Search for the cell housing the specified text and yield its (X, Y) center coordinate. 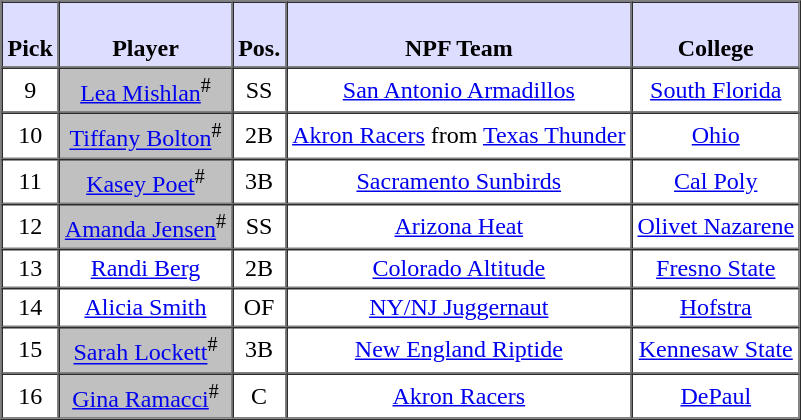
9 (30, 90)
Randi Berg (146, 268)
NPF Team (458, 35)
Amanda Jensen# (146, 226)
C (259, 396)
San Antonio Armadillos (458, 90)
College (716, 35)
Olivet Nazarene (716, 226)
Hofstra (716, 308)
Gina Ramacci# (146, 396)
Ohio (716, 136)
Sacramento Sunbirds (458, 180)
15 (30, 350)
Pick (30, 35)
New England Riptide (458, 350)
16 (30, 396)
Akron Racers from Texas Thunder (458, 136)
Alicia Smith (146, 308)
Pos. (259, 35)
OF (259, 308)
12 (30, 226)
South Florida (716, 90)
11 (30, 180)
Arizona Heat (458, 226)
NY/NJ Juggernaut (458, 308)
Colorado Altitude (458, 268)
DePaul (716, 396)
Cal Poly (716, 180)
Sarah Lockett# (146, 350)
10 (30, 136)
Tiffany Bolton# (146, 136)
14 (30, 308)
Kasey Poet# (146, 180)
Lea Mishlan# (146, 90)
13 (30, 268)
Fresno State (716, 268)
Kennesaw State (716, 350)
Player (146, 35)
Akron Racers (458, 396)
